For the text-containing cell, return its midpoint in (X, Y) coordinate format. 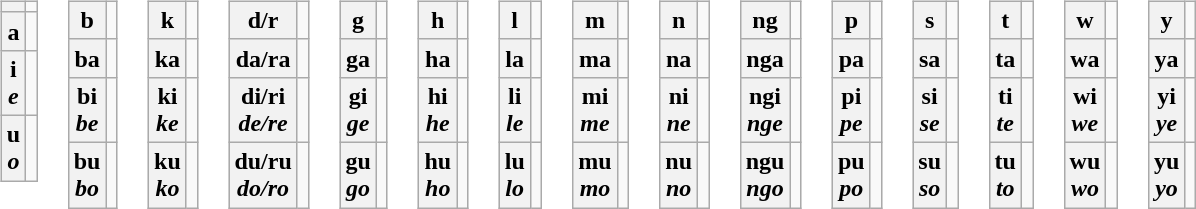
ya (1166, 58)
lu lo (514, 174)
k (168, 20)
u o (13, 148)
sa (930, 58)
wa (1085, 58)
la (514, 58)
pu po (851, 174)
a (13, 31)
ta (1005, 58)
kike (168, 110)
ma (595, 58)
p (851, 20)
ngu ngo (765, 174)
hu ho (438, 174)
nginge (765, 110)
tu to (1005, 174)
pipe (851, 110)
lile (514, 110)
su so (930, 174)
b (87, 20)
du/ru do/ro (263, 174)
di/ride/re (263, 110)
da/ra (263, 58)
t (1005, 20)
nine (679, 110)
s (930, 20)
m (595, 20)
gige (358, 110)
nga (765, 58)
ie (13, 82)
ga (358, 58)
ku ko (168, 174)
tite (1005, 110)
yiye (1166, 110)
n (679, 20)
d/r (263, 20)
bu bo (87, 174)
bibe (87, 110)
mu mo (595, 174)
ka (168, 58)
yu yo (1166, 174)
l (514, 20)
h (438, 20)
wiwe (1085, 110)
hihe (438, 110)
na (679, 58)
ba (87, 58)
nu no (679, 174)
gu go (358, 174)
sise (930, 110)
y (1166, 20)
ha (438, 58)
wu wo (1085, 174)
mime (595, 110)
ng (765, 20)
w (1085, 20)
g (358, 20)
pa (851, 58)
